Scan for the cell matching the given text and deliver its [x, y] coordinate at center. 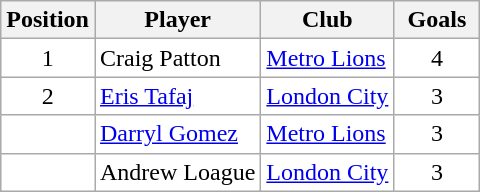
4 [437, 58]
1 [48, 58]
Andrew Loague [177, 172]
Craig Patton [177, 58]
Club [328, 20]
2 [48, 96]
Goals [437, 20]
Eris Tafaj [177, 96]
Player [177, 20]
Position [48, 20]
Darryl Gomez [177, 134]
